Output the (X, Y) coordinate of the center of the cell containing the given text.  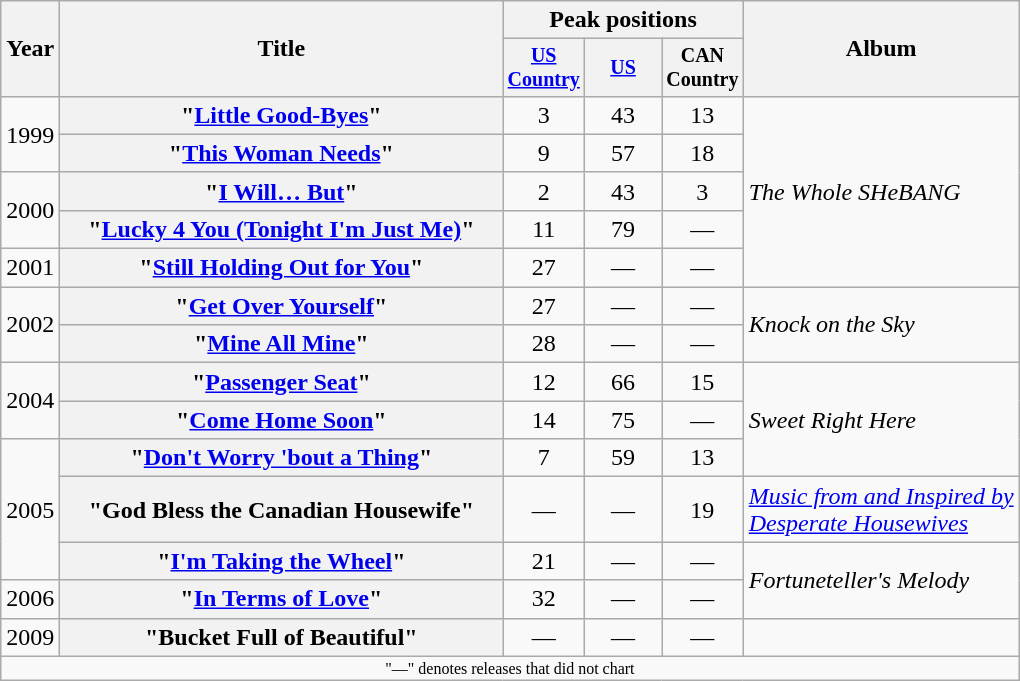
12 (544, 382)
14 (544, 420)
66 (624, 382)
19 (703, 510)
Fortuneteller's Melody (881, 580)
2009 (30, 637)
2000 (30, 210)
2 (544, 191)
"Bucket Full of Beautiful" (282, 637)
"Don't Worry 'bout a Thing" (282, 458)
2004 (30, 401)
Year (30, 49)
9 (544, 153)
15 (703, 382)
"Passenger Seat" (282, 382)
18 (703, 153)
1999 (30, 134)
7 (544, 458)
28 (544, 344)
"This Woman Needs" (282, 153)
"Still Holding Out for You" (282, 268)
"Come Home Soon" (282, 420)
2002 (30, 325)
"Get Over Yourself" (282, 306)
75 (624, 420)
79 (624, 229)
Title (282, 49)
2006 (30, 599)
21 (544, 561)
Album (881, 49)
"Lucky 4 You (Tonight I'm Just Me)" (282, 229)
2001 (30, 268)
"I'm Taking the Wheel" (282, 561)
Peak positions (623, 20)
The Whole SHeBANG (881, 191)
Sweet Right Here (881, 420)
Music from and Inspired byDesperate Housewives (881, 510)
"Mine All Mine" (282, 344)
32 (544, 599)
57 (624, 153)
11 (544, 229)
US (624, 68)
"—" denotes releases that did not chart (510, 668)
"God Bless the Canadian Housewife" (282, 510)
"In Terms of Love" (282, 599)
Knock on the Sky (881, 325)
59 (624, 458)
"Little Good-Byes" (282, 115)
CAN Country (703, 68)
2005 (30, 510)
US Country (544, 68)
"I Will… But" (282, 191)
